Locate the cell with the specified text and output its [x, y] center coordinate. 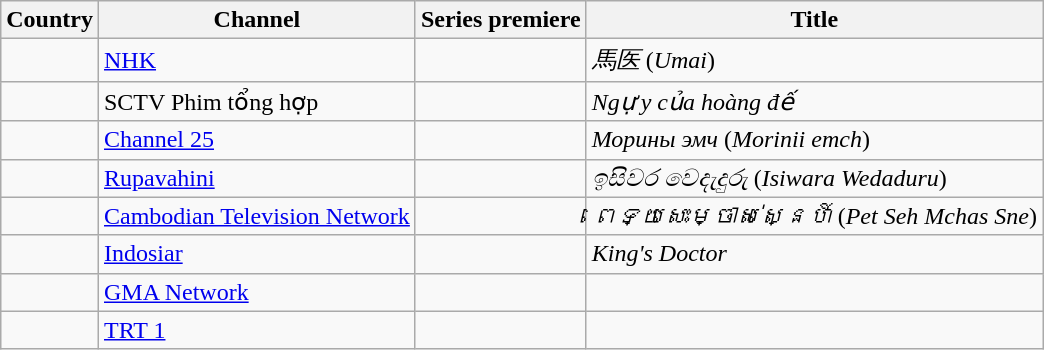
Title [814, 20]
Ngự y của hoàng đế [814, 101]
Series premiere [500, 20]
Морины эмч (Morinii emch) [814, 140]
馬医 (Umai) [814, 60]
TRT 1 [256, 330]
Cambodian Television Network [256, 216]
Country [50, 20]
ඉසිවර වෙදැදුරු (Isiwara Wedaduru) [814, 178]
SCTV Phim tổng hợp [256, 101]
ពេទ្យសេះម្ចាស់ស្នេហ៍ (Pet Seh Mchas Sne) [814, 216]
Channel [256, 20]
GMA Network [256, 292]
Rupavahini [256, 178]
King's Doctor [814, 254]
NHK [256, 60]
Channel 25 [256, 140]
Indosiar [256, 254]
